Extract the (x, y) coordinate from the center of the cell holding the provided text.  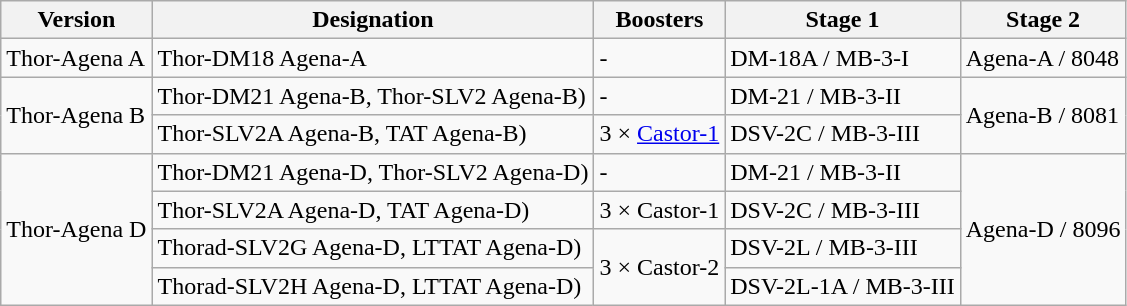
DM-18A / MB-3-I (843, 58)
Agena-B / 8081 (1043, 115)
Thor-DM21 Agena-D, Thor-SLV2 Agena-D) (373, 172)
Thor-SLV2A Agena-D, TAT Agena-D) (373, 210)
Thor-Agena B (76, 115)
Thor-DM21 Agena-B, Thor-SLV2 Agena-B) (373, 96)
Agena-D / 8096 (1043, 229)
Boosters (660, 20)
Stage 1 (843, 20)
Thorad-SLV2H Agena-D, LTTAT Agena-D) (373, 286)
Thor-Agena A (76, 58)
DSV-2L / MB-3-III (843, 248)
Agena-A / 8048 (1043, 58)
Thor-Agena D (76, 229)
Thor-DM18 Agena-A (373, 58)
Thor-SLV2A Agena-B, TAT Agena-B) (373, 134)
Version (76, 20)
Thorad-SLV2G Agena-D, LTTAT Agena-D) (373, 248)
Stage 2 (1043, 20)
3 × Castor-2 (660, 267)
DSV-2L-1A / MB-3-III (843, 286)
Designation (373, 20)
